For the text-containing cell, return its midpoint in [x, y] coordinate format. 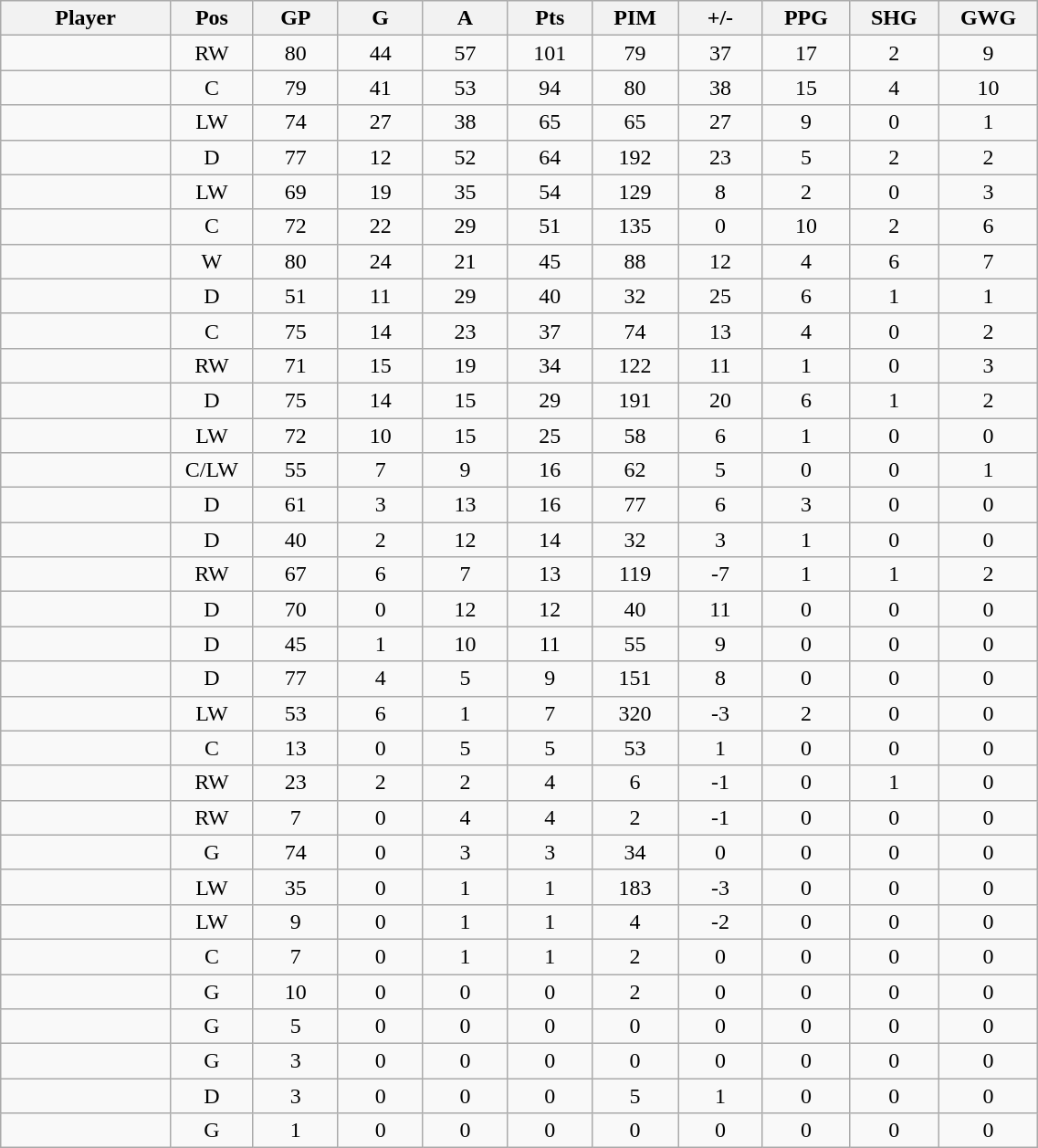
58 [635, 436]
Pos [212, 18]
119 [635, 574]
135 [635, 226]
24 [380, 261]
PPG [805, 18]
151 [635, 679]
-2 [719, 922]
20 [719, 400]
192 [635, 157]
70 [296, 609]
C/LW [212, 470]
67 [296, 574]
57 [466, 53]
94 [550, 88]
320 [635, 713]
SHG [894, 18]
54 [550, 192]
183 [635, 887]
GP [296, 18]
+/- [719, 18]
191 [635, 400]
101 [550, 53]
A [466, 18]
52 [466, 157]
21 [466, 261]
129 [635, 192]
17 [805, 53]
69 [296, 192]
Pts [550, 18]
W [212, 261]
64 [550, 157]
-7 [719, 574]
44 [380, 53]
GWG [988, 18]
71 [296, 365]
22 [380, 226]
Player [86, 18]
122 [635, 365]
61 [296, 505]
41 [380, 88]
88 [635, 261]
PIM [635, 18]
62 [635, 470]
